Return the (x, y) coordinate for the center point of the cell that contains the specified text.  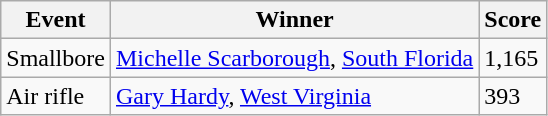
Smallbore (56, 58)
Gary Hardy, West Virginia (294, 96)
Score (513, 20)
1,165 (513, 58)
Michelle Scarborough, South Florida (294, 58)
Winner (294, 20)
Event (56, 20)
Air rifle (56, 96)
393 (513, 96)
